Locate the cell with the specified text and output its (X, Y) center coordinate. 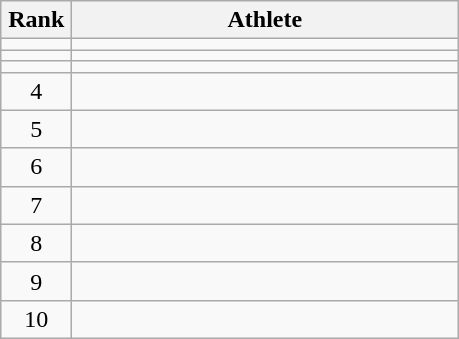
Athlete (265, 20)
Rank (36, 20)
4 (36, 91)
7 (36, 205)
6 (36, 167)
8 (36, 243)
5 (36, 129)
9 (36, 281)
10 (36, 319)
